Provide the [x, y] coordinate of the cell's center where the given text is located.  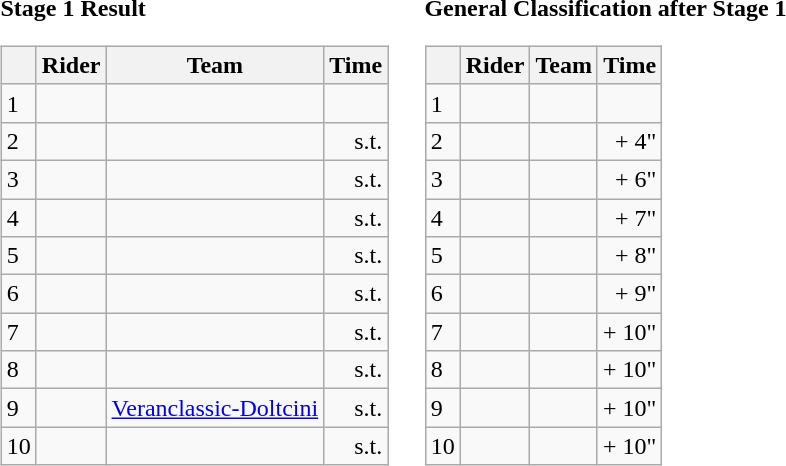
+ 7" [629, 217]
+ 9" [629, 294]
Veranclassic-Doltcini [215, 408]
+ 4" [629, 141]
+ 6" [629, 179]
+ 8" [629, 256]
